For the text-containing cell, return its midpoint in (X, Y) coordinate format. 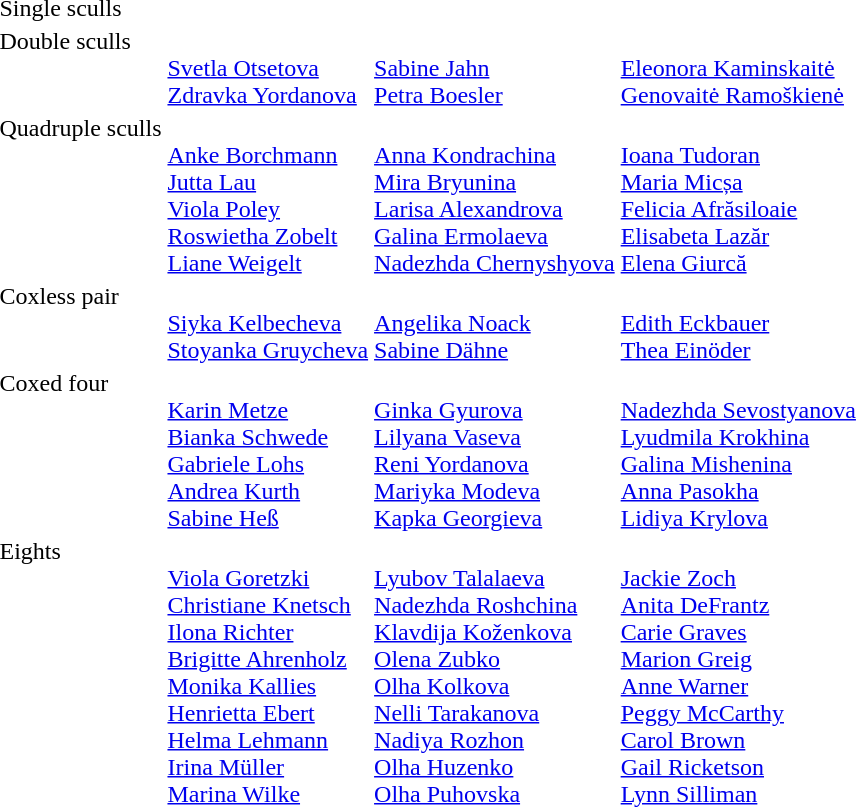
Karin MetzeBianka SchwedeGabriele LohsAndrea KurthSabine Heß (268, 450)
Anna KondrachinaMira BryuninaLarisa AlexandrovaGalina ErmolaevaNadezhda Chernyshyova (495, 196)
Sabine JahnPetra Boesler (495, 68)
Ginka GyurovaLilyana VasevaReni YordanovaMariyka ModevaKapka Georgieva (495, 450)
Anke BorchmannJutta LauViola PoleyRoswietha ZobeltLiane Weigelt (268, 196)
Angelika NoackSabine Dähne (495, 323)
Svetla OtsetovaZdravka Yordanova (268, 68)
Siyka KelbechevaStoyanka Gruycheva (268, 323)
